Find where the given text appears and provide that cell's center as [x, y] coordinate. 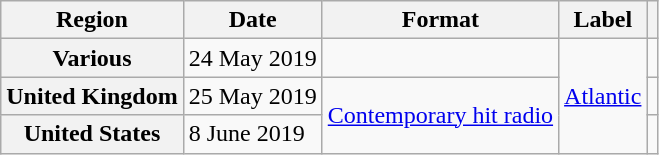
25 May 2019 [252, 96]
Contemporary hit radio [440, 115]
Region [92, 20]
Date [252, 20]
Various [92, 58]
United States [92, 134]
United Kingdom [92, 96]
Atlantic [603, 96]
Format [440, 20]
Label [603, 20]
8 June 2019 [252, 134]
24 May 2019 [252, 58]
